Locate the cell with the specified text and output its (X, Y) center coordinate. 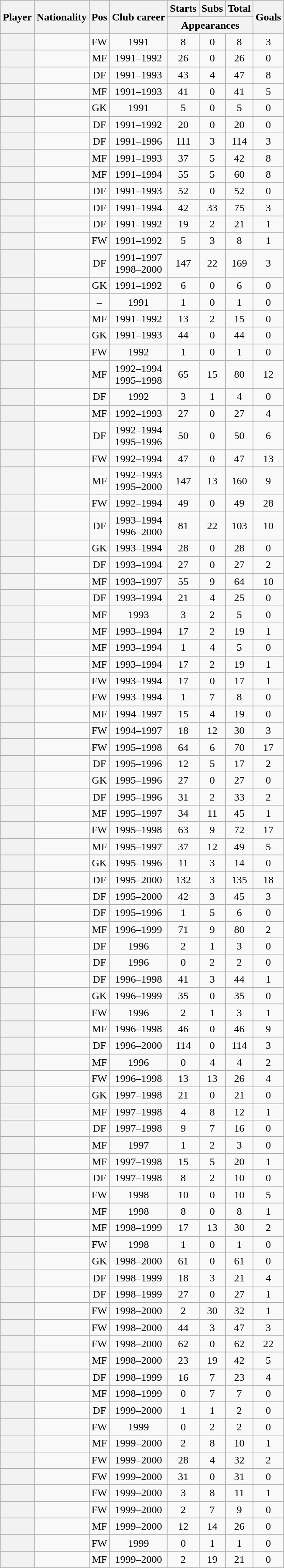
43 (183, 75)
135 (240, 880)
169 (240, 263)
81 (183, 525)
71 (183, 929)
Total (240, 9)
111 (183, 141)
Appearances (210, 25)
1992–19941995–1998 (139, 375)
Pos (99, 17)
103 (240, 525)
70 (240, 747)
25 (240, 598)
1991–19971998–2000 (139, 263)
72 (240, 830)
65 (183, 375)
160 (240, 481)
Subs (212, 9)
Nationality (62, 17)
1991–1996 (139, 141)
1992–19931995–2000 (139, 481)
1993 (139, 615)
Player (17, 17)
1992–19941995–1996 (139, 436)
Starts (183, 9)
1997 (139, 1145)
1996–2000 (139, 1045)
1993–19941996–2000 (139, 525)
1993–1997 (139, 581)
63 (183, 830)
75 (240, 208)
– (99, 302)
Goals (268, 17)
132 (183, 880)
Club career (139, 17)
60 (240, 174)
34 (183, 814)
1992–1993 (139, 413)
